Identify which cell holds the provided text, then report its (X, Y) central coordinate. 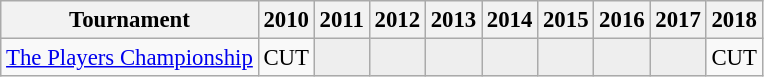
2014 (510, 20)
2010 (286, 20)
2012 (397, 20)
2013 (453, 20)
2015 (566, 20)
The Players Championship (130, 58)
Tournament (130, 20)
2018 (734, 20)
2017 (678, 20)
2016 (622, 20)
2011 (342, 20)
